From the cell containing the given text, extract its center point as (X, Y) coordinate. 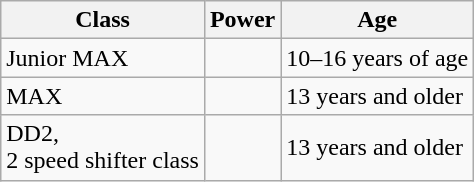
10–16 years of age (378, 58)
Junior MAX (103, 58)
MAX (103, 96)
Power (242, 20)
Age (378, 20)
DD2, 2 speed shifter class (103, 148)
Class (103, 20)
